Locate the cell with the specified text and output its [x, y] center coordinate. 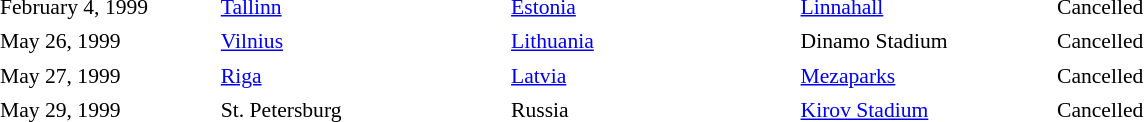
Vilnius [362, 42]
Riga [362, 76]
Dinamo Stadium [924, 42]
Latvia [651, 76]
Lithuania [651, 42]
Mezaparks [924, 76]
